Return (X, Y) of the center of cell containing provided text 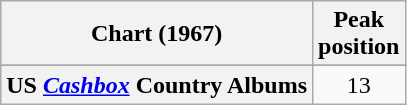
US Cashbox Country Albums (157, 85)
Chart (1967) (157, 34)
13 (359, 85)
Peakposition (359, 34)
